Detect which cell encompasses the target text, then output its (x, y) center coordinate. 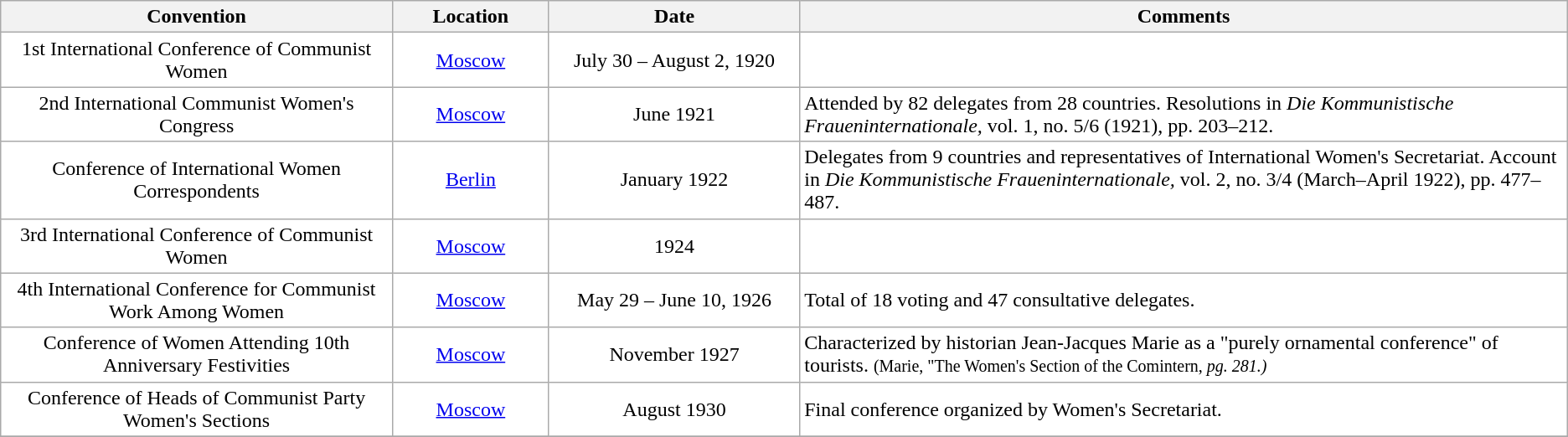
January 1922 (673, 180)
August 1930 (673, 409)
3rd International Conference of Communist Women (197, 246)
May 29 – June 10, 1926 (673, 300)
Date (673, 17)
1st International Conference of Communist Women (197, 60)
4th International Conference for Communist Work Among Women (197, 300)
1924 (673, 246)
Total of 18 voting and 47 consultative delegates. (1184, 300)
Attended by 82 delegates from 28 countries. Resolutions in Die Kommunistische Fraueninternationale, vol. 1, no. 5/6 (1921), pp. 203–212. (1184, 114)
Comments (1184, 17)
Conference of International Women Correspondents (197, 180)
2nd International Communist Women's Congress (197, 114)
July 30 – August 2, 1920 (673, 60)
Final conference organized by Women's Secretariat. (1184, 409)
June 1921 (673, 114)
Conference of Women Attending 10th Anniversary Festivities (197, 355)
Conference of Heads of Communist Party Women's Sections (197, 409)
Location (471, 17)
Convention (197, 17)
November 1927 (673, 355)
Berlin (471, 180)
